Detect which cell encompasses the target text, then output its [X, Y] center coordinate. 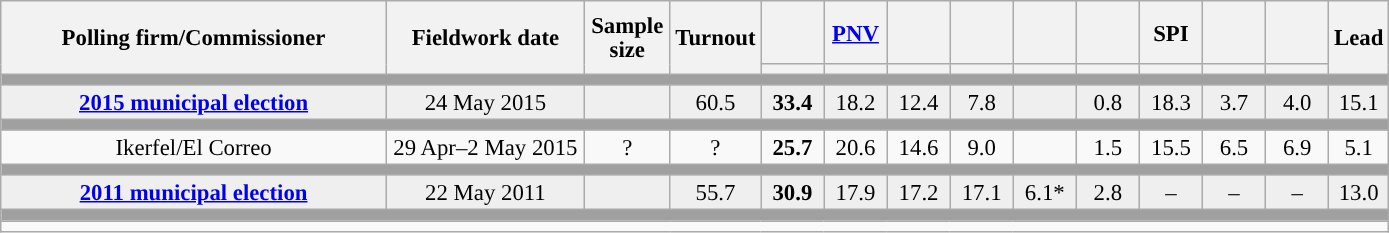
15.5 [1170, 148]
17.1 [982, 194]
7.8 [982, 102]
Fieldwork date [485, 38]
SPI [1170, 32]
12.4 [918, 102]
22 May 2011 [485, 194]
Turnout [716, 38]
6.9 [1298, 148]
24 May 2015 [485, 102]
29 Apr–2 May 2015 [485, 148]
Sample size [627, 38]
4.0 [1298, 102]
Polling firm/Commissioner [194, 38]
2.8 [1108, 194]
6.1* [1044, 194]
PNV [856, 32]
0.8 [1108, 102]
60.5 [716, 102]
1.5 [1108, 148]
25.7 [792, 148]
18.2 [856, 102]
5.1 [1359, 148]
2011 municipal election [194, 194]
20.6 [856, 148]
6.5 [1234, 148]
55.7 [716, 194]
33.4 [792, 102]
30.9 [792, 194]
3.7 [1234, 102]
9.0 [982, 148]
Ikerfel/El Correo [194, 148]
15.1 [1359, 102]
14.6 [918, 148]
17.9 [856, 194]
17.2 [918, 194]
18.3 [1170, 102]
2015 municipal election [194, 102]
13.0 [1359, 194]
Lead [1359, 38]
